Output the (X, Y) coordinate of the center of the cell containing the given text.  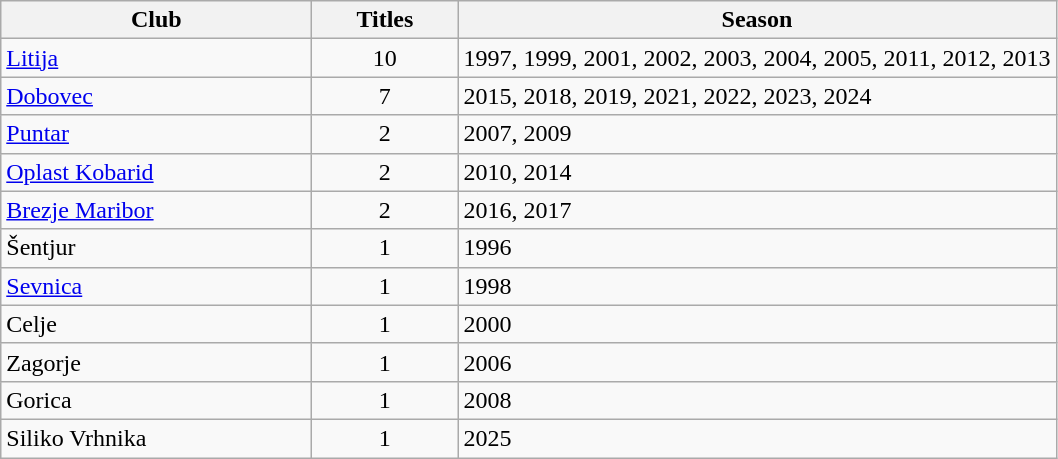
2015, 2018, 2019, 2021, 2022, 2023, 2024 (757, 96)
Puntar (156, 134)
Celje (156, 324)
Titles (385, 20)
Season (757, 20)
Dobovec (156, 96)
Sevnica (156, 286)
Litija (156, 58)
2007, 2009 (757, 134)
2000 (757, 324)
1997, 1999, 2001, 2002, 2003, 2004, 2005, 2011, 2012, 2013 (757, 58)
1998 (757, 286)
2006 (757, 362)
2010, 2014 (757, 172)
Siliko Vrhnika (156, 438)
Gorica (156, 400)
Zagorje (156, 362)
Brezje Maribor (156, 210)
2025 (757, 438)
1996 (757, 248)
Club (156, 20)
2016, 2017 (757, 210)
2008 (757, 400)
7 (385, 96)
Šentjur (156, 248)
Oplast Kobarid (156, 172)
10 (385, 58)
